Pinpoint the cell where the given text exists, returning its (X, Y) midpoint coordinate. 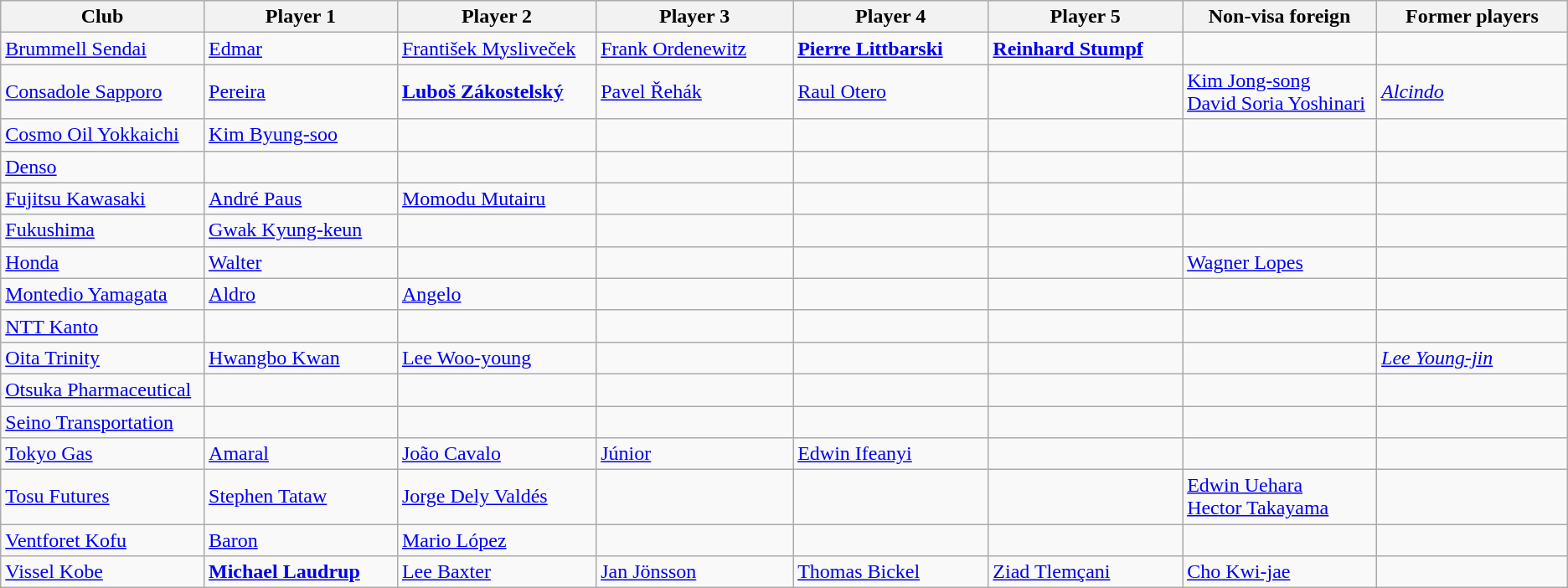
Amaral (302, 454)
Kim Byung-soo (302, 135)
Cosmo Oil Yokkaichi (102, 135)
Denso (102, 167)
Aldro (302, 294)
Lee Woo-young (496, 358)
Vissel Kobe (102, 572)
Player 3 (695, 17)
Baron (302, 540)
Fukushima (102, 230)
Kim Jong-song David Soria Yoshinari (1280, 92)
Oita Trinity (102, 358)
František Mysliveček (496, 49)
Player 5 (1086, 17)
Momodu Mutairu (496, 199)
Non-visa foreign (1280, 17)
Brummell Sendai (102, 49)
Otsuka Pharmaceutical (102, 389)
Jan Jönsson (695, 572)
Player 1 (302, 17)
Edmar (302, 49)
Fujitsu Kawasaki (102, 199)
Lee Young-jin (1473, 358)
Cho Kwi-jae (1280, 572)
Tosu Futures (102, 498)
Angelo (496, 294)
Mario López (496, 540)
Reinhard Stumpf (1086, 49)
Consadole Sapporo (102, 92)
Pereira (302, 92)
Hwangbo Kwan (302, 358)
Gwak Kyung-keun (302, 230)
Júnior (695, 454)
Edwin Ifeanyi (891, 454)
Player 4 (891, 17)
João Cavalo (496, 454)
Michael Laudrup (302, 572)
Ventforet Kofu (102, 540)
Pavel Řehák (695, 92)
Jorge Dely Valdés (496, 498)
Former players (1473, 17)
Honda (102, 262)
Alcindo (1473, 92)
Luboš Zákostelský (496, 92)
NTT Kanto (102, 326)
Raul Otero (891, 92)
Ziad Tlemçani (1086, 572)
Thomas Bickel (891, 572)
Seino Transportation (102, 421)
Player 2 (496, 17)
Edwin Uehara Hector Takayama (1280, 498)
Stephen Tataw (302, 498)
Lee Baxter (496, 572)
Montedio Yamagata (102, 294)
André Paus (302, 199)
Frank Ordenewitz (695, 49)
Tokyo Gas (102, 454)
Wagner Lopes (1280, 262)
Walter (302, 262)
Pierre Littbarski (891, 49)
Club (102, 17)
